Extract the [x, y] coordinate from the center of the cell holding the provided text.  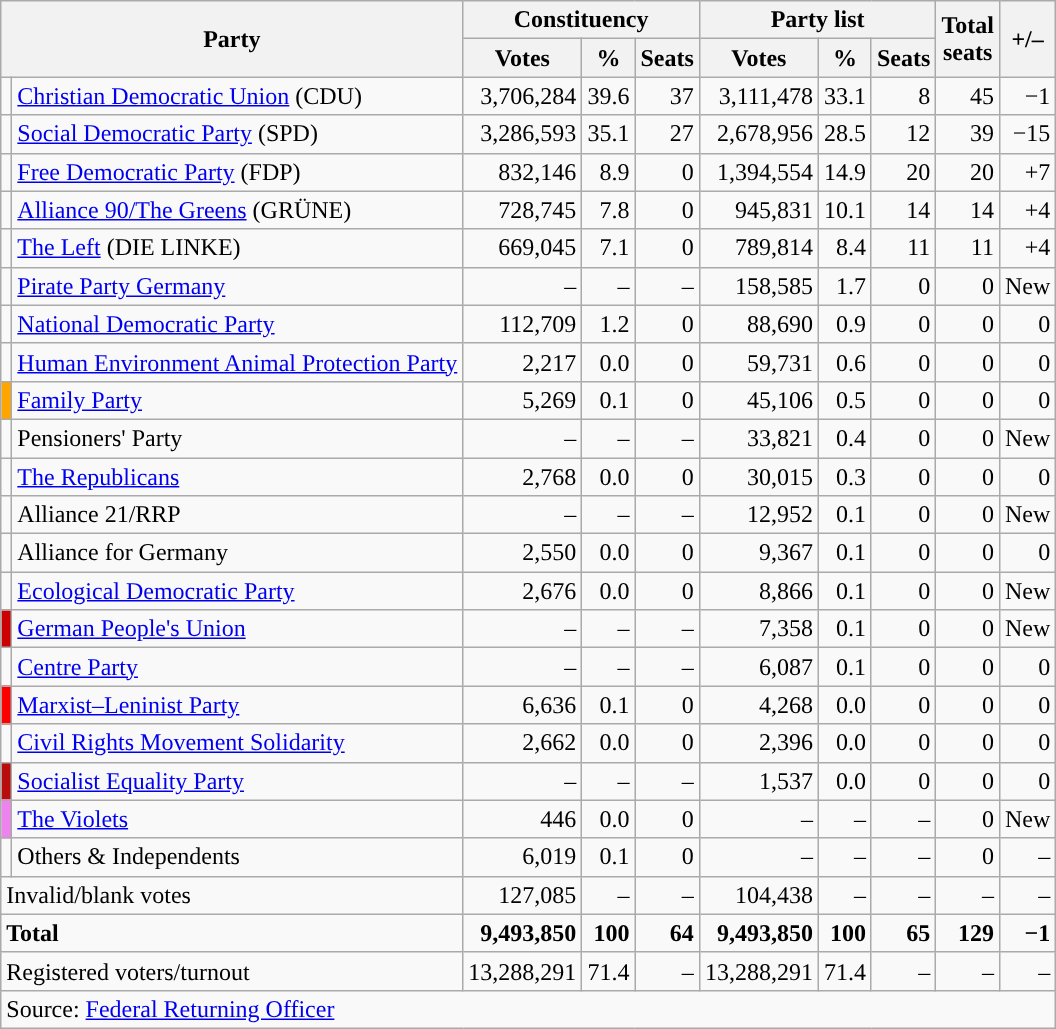
Alliance 90/The Greens (GRÜNE) [238, 210]
2,676 [522, 591]
158,585 [758, 286]
789,814 [758, 248]
7.8 [608, 210]
Alliance 21/RRP [238, 515]
Totalseats [968, 39]
Ecological Democratic Party [238, 591]
2,662 [522, 743]
112,709 [522, 324]
8,866 [758, 591]
37 [667, 96]
The Violets [238, 819]
945,831 [758, 210]
Free Democratic Party (FDP) [238, 172]
88,690 [758, 324]
8 [903, 96]
27 [667, 134]
64 [667, 933]
1,537 [758, 781]
35.1 [608, 134]
59,731 [758, 362]
3,286,593 [522, 134]
+7 [1027, 172]
7.1 [608, 248]
National Democratic Party [238, 324]
2,768 [522, 477]
5,269 [522, 400]
0.3 [844, 477]
Centre Party [238, 667]
Civil Rights Movement Solidarity [238, 743]
39.6 [608, 96]
6,636 [522, 705]
Marxist–Leninist Party [238, 705]
0.6 [844, 362]
Family Party [238, 400]
1.7 [844, 286]
12 [903, 134]
The Left (DIE LINKE) [238, 248]
28.5 [844, 134]
Total [232, 933]
−15 [1027, 134]
Invalid/blank votes [232, 895]
0.9 [844, 324]
Christian Democratic Union (CDU) [238, 96]
Constituency [582, 20]
104,438 [758, 895]
Party list [818, 20]
Alliance for Germany [238, 553]
Pirate Party Germany [238, 286]
8.9 [608, 172]
728,745 [522, 210]
2,217 [522, 362]
30,015 [758, 477]
39 [968, 134]
33.1 [844, 96]
Party [232, 39]
45,106 [758, 400]
4,268 [758, 705]
3,111,478 [758, 96]
0.4 [844, 438]
10.1 [844, 210]
Pensioners' Party [238, 438]
65 [903, 933]
0.5 [844, 400]
6,087 [758, 667]
1,394,554 [758, 172]
669,045 [522, 248]
3,706,284 [522, 96]
8.4 [844, 248]
45 [968, 96]
33,821 [758, 438]
+/– [1027, 39]
Social Democratic Party (SPD) [238, 134]
9,367 [758, 553]
6,019 [522, 857]
7,358 [758, 629]
14.9 [844, 172]
446 [522, 819]
1.2 [608, 324]
12,952 [758, 515]
2,678,956 [758, 134]
Socialist Equality Party [238, 781]
129 [968, 933]
2,550 [522, 553]
127,085 [522, 895]
German People's Union [238, 629]
Others & Independents [238, 857]
2,396 [758, 743]
Source: Federal Returning Officer [528, 1009]
Registered voters/turnout [232, 971]
832,146 [522, 172]
Human Environment Animal Protection Party [238, 362]
The Republicans [238, 477]
